Return the (x, y) coordinate for the center point of the cell that contains the specified text.  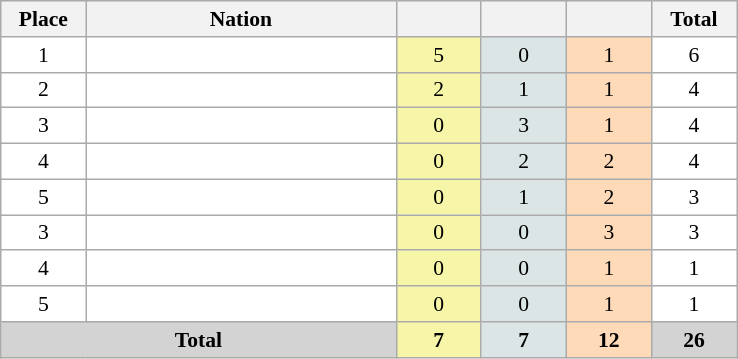
Nation (241, 19)
6 (694, 55)
Place (44, 19)
12 (608, 340)
26 (694, 340)
